Return the [x, y] coordinate for the center point of the cell that contains the specified text.  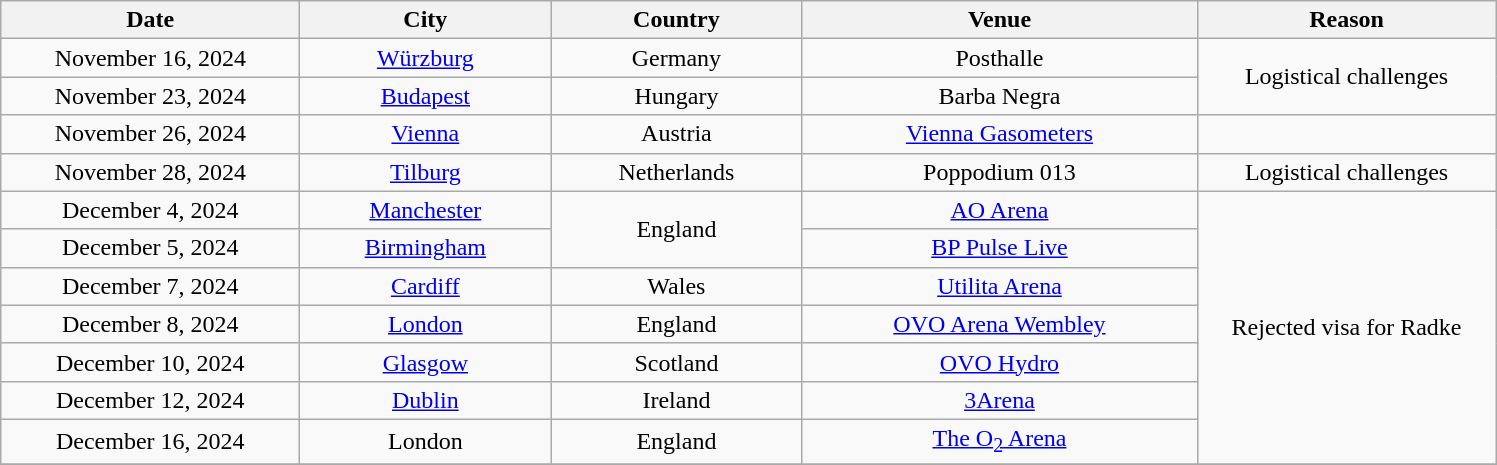
Cardiff [426, 286]
Posthalle [1000, 58]
Reason [1346, 20]
Austria [676, 134]
3Arena [1000, 400]
Date [150, 20]
Ireland [676, 400]
December 8, 2024 [150, 324]
Tilburg [426, 172]
December 16, 2024 [150, 441]
November 23, 2024 [150, 96]
Utilita Arena [1000, 286]
Rejected visa for Radke [1346, 328]
Manchester [426, 210]
Venue [1000, 20]
OVO Arena Wembley [1000, 324]
Birmingham [426, 248]
OVO Hydro [1000, 362]
Barba Negra [1000, 96]
November 28, 2024 [150, 172]
Poppodium 013 [1000, 172]
December 7, 2024 [150, 286]
Wales [676, 286]
Germany [676, 58]
Hungary [676, 96]
The O2 Arena [1000, 441]
Budapest [426, 96]
Country [676, 20]
Glasgow [426, 362]
November 16, 2024 [150, 58]
City [426, 20]
December 12, 2024 [150, 400]
December 10, 2024 [150, 362]
Vienna [426, 134]
Vienna Gasometers [1000, 134]
December 4, 2024 [150, 210]
Dublin [426, 400]
AO Arena [1000, 210]
Würzburg [426, 58]
Netherlands [676, 172]
BP Pulse Live [1000, 248]
Scotland [676, 362]
December 5, 2024 [150, 248]
November 26, 2024 [150, 134]
